For the text-containing cell, return its midpoint in [X, Y] coordinate format. 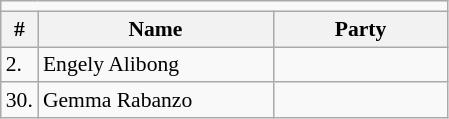
Gemma Rabanzo [156, 101]
30. [20, 101]
Party [360, 29]
# [20, 29]
Name [156, 29]
2. [20, 65]
Engely Alibong [156, 65]
